Return the [X, Y] coordinate for the center point of the cell that contains the specified text.  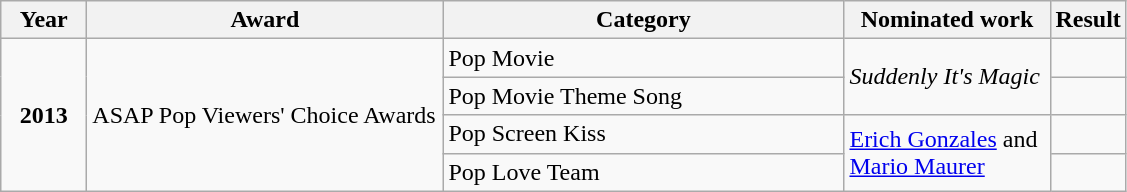
Award [265, 20]
Pop Screen Kiss [644, 134]
Result [1088, 20]
Pop Love Team [644, 172]
Suddenly It's Magic [947, 77]
Category [644, 20]
ASAP Pop Viewers' Choice Awards [265, 115]
Pop Movie Theme Song [644, 96]
Nominated work [947, 20]
Pop Movie [644, 58]
Year [44, 20]
2013 [44, 115]
Erich Gonzales and Mario Maurer [947, 153]
